For the text-containing cell, return its midpoint in (x, y) coordinate format. 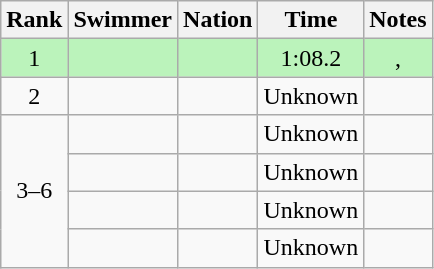
Time (311, 20)
Rank (34, 20)
Nation (218, 20)
, (398, 58)
Swimmer (123, 20)
1 (34, 58)
3–6 (34, 191)
Notes (398, 20)
1:08.2 (311, 58)
2 (34, 96)
